Locate the cell with the specified text and output its [x, y] center coordinate. 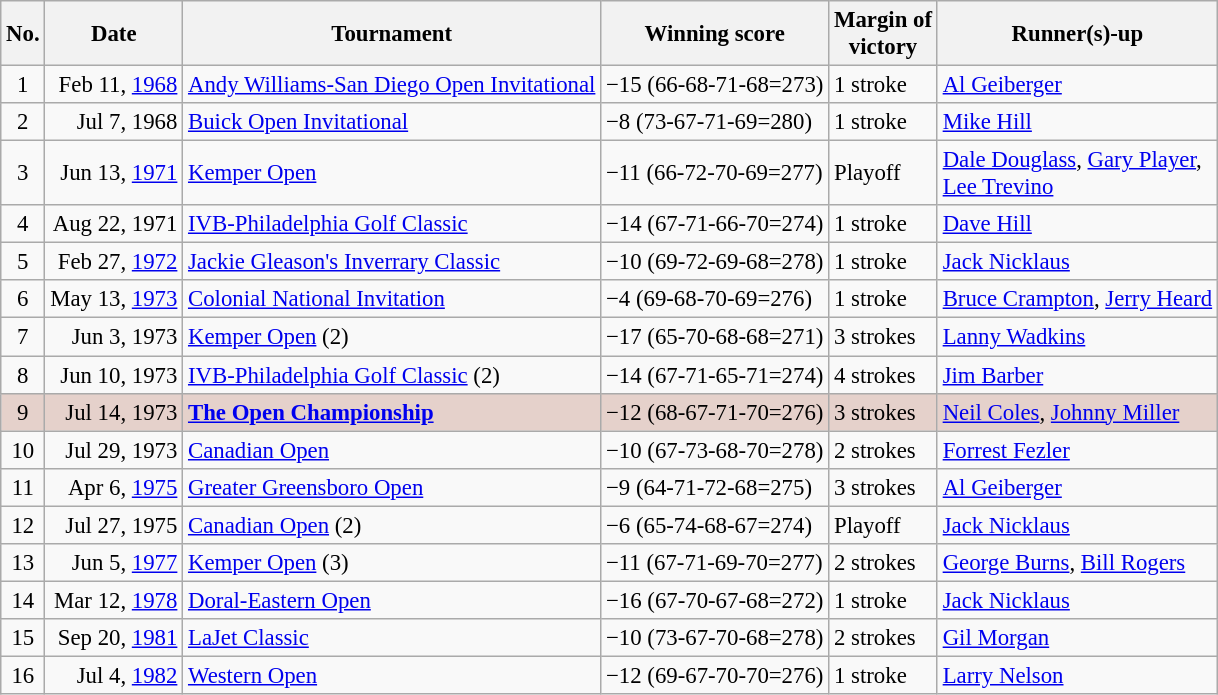
Neil Coles, Johnny Miller [1077, 412]
Jun 10, 1973 [114, 375]
Jackie Gleason's Inverrary Classic [392, 262]
−17 (65-70-68-68=271) [715, 337]
−6 (65-74-68-67=274) [715, 525]
Aug 22, 1971 [114, 224]
Runner(s)-up [1077, 34]
−11 (66-72-70-69=277) [715, 174]
Lanny Wadkins [1077, 337]
−9 (64-71-72-68=275) [715, 487]
9 [23, 412]
Western Open [392, 675]
−14 (67-71-66-70=274) [715, 224]
Margin ofvictory [884, 34]
4 [23, 224]
Jun 5, 1977 [114, 563]
Greater Greensboro Open [392, 487]
Jun 3, 1973 [114, 337]
IVB-Philadelphia Golf Classic [392, 224]
Apr 6, 1975 [114, 487]
Feb 11, 1968 [114, 85]
Kemper Open (2) [392, 337]
The Open Championship [392, 412]
Mike Hill [1077, 122]
4 strokes [884, 375]
Winning score [715, 34]
Buick Open Invitational [392, 122]
7 [23, 337]
−12 (69-67-70-70=276) [715, 675]
15 [23, 638]
Canadian Open (2) [392, 525]
Dave Hill [1077, 224]
LaJet Classic [392, 638]
Jul 7, 1968 [114, 122]
No. [23, 34]
2 [23, 122]
Gil Morgan [1077, 638]
11 [23, 487]
Feb 27, 1972 [114, 262]
Larry Nelson [1077, 675]
Mar 12, 1978 [114, 600]
−10 (73-67-70-68=278) [715, 638]
Bruce Crampton, Jerry Heard [1077, 299]
−15 (66-68-71-68=273) [715, 85]
Jun 13, 1971 [114, 174]
−12 (68-67-71-70=276) [715, 412]
Kemper Open [392, 174]
−4 (69-68-70-69=276) [715, 299]
−10 (67-73-68-70=278) [715, 450]
13 [23, 563]
Jul 14, 1973 [114, 412]
6 [23, 299]
12 [23, 525]
Jim Barber [1077, 375]
5 [23, 262]
Jul 4, 1982 [114, 675]
Colonial National Invitation [392, 299]
−8 (73-67-71-69=280) [715, 122]
−11 (67-71-69-70=277) [715, 563]
Jul 27, 1975 [114, 525]
May 13, 1973 [114, 299]
George Burns, Bill Rogers [1077, 563]
−14 (67-71-65-71=274) [715, 375]
Andy Williams-San Diego Open Invitational [392, 85]
−10 (69-72-69-68=278) [715, 262]
Canadian Open [392, 450]
14 [23, 600]
10 [23, 450]
3 [23, 174]
Jul 29, 1973 [114, 450]
Forrest Fezler [1077, 450]
8 [23, 375]
Date [114, 34]
Kemper Open (3) [392, 563]
Dale Douglass, Gary Player, Lee Trevino [1077, 174]
16 [23, 675]
Sep 20, 1981 [114, 638]
−16 (67-70-67-68=272) [715, 600]
1 [23, 85]
Doral-Eastern Open [392, 600]
Tournament [392, 34]
IVB-Philadelphia Golf Classic (2) [392, 375]
